Find where the given text appears and provide that cell's center as [X, Y] coordinate. 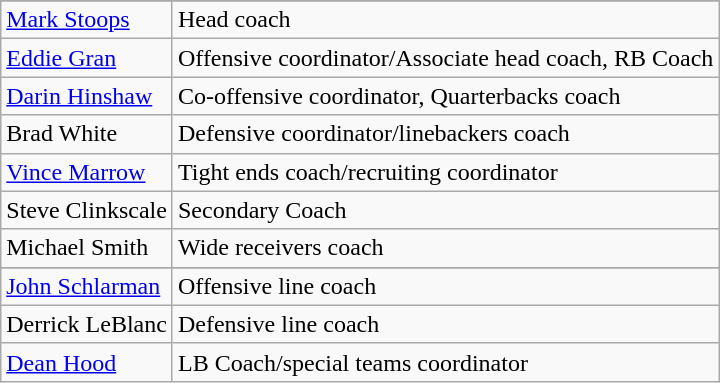
Dean Hood [87, 362]
Head coach [445, 20]
Eddie Gran [87, 58]
Co-offensive coordinator, Quarterbacks coach [445, 96]
LB Coach/special teams coordinator [445, 362]
Vince Marrow [87, 172]
Derrick LeBlanc [87, 324]
Defensive line coach [445, 324]
Secondary Coach [445, 210]
Offensive line coach [445, 286]
Mark Stoops [87, 20]
Tight ends coach/recruiting coordinator [445, 172]
Michael Smith [87, 248]
Defensive coordinator/linebackers coach [445, 134]
Offensive coordinator/Associate head coach, RB Coach [445, 58]
Brad White [87, 134]
Darin Hinshaw [87, 96]
Steve Clinkscale [87, 210]
John Schlarman [87, 286]
Wide receivers coach [445, 248]
